Detect which cell encompasses the target text, then output its (X, Y) center coordinate. 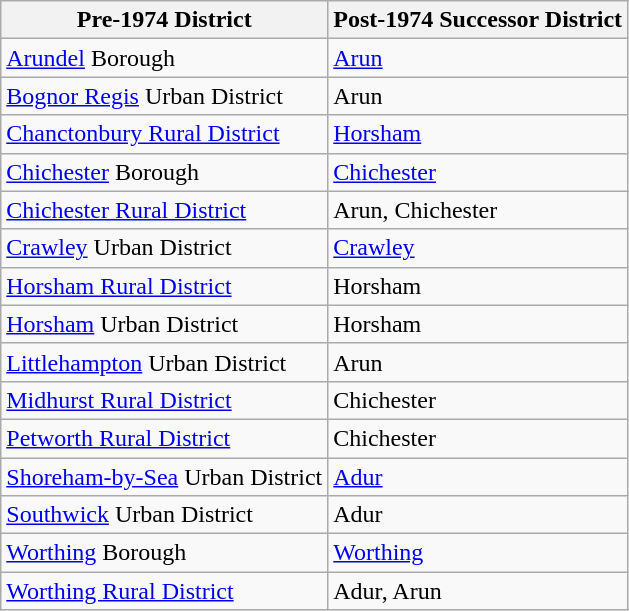
Worthing (478, 553)
Littlehampton Urban District (164, 362)
Arundel Borough (164, 58)
Chanctonbury Rural District (164, 134)
Crawley (478, 248)
Chichester Borough (164, 172)
Petworth Rural District (164, 438)
Horsham Urban District (164, 324)
Worthing Borough (164, 553)
Worthing Rural District (164, 591)
Post-1974 Successor District (478, 20)
Adur, Arun (478, 591)
Shoreham-by-Sea Urban District (164, 477)
Crawley Urban District (164, 248)
Southwick Urban District (164, 515)
Bognor Regis Urban District (164, 96)
Horsham Rural District (164, 286)
Pre-1974 District (164, 20)
Chichester Rural District (164, 210)
Arun, Chichester (478, 210)
Midhurst Rural District (164, 400)
